Pinpoint the cell where the given text exists, returning its [X, Y] midpoint coordinate. 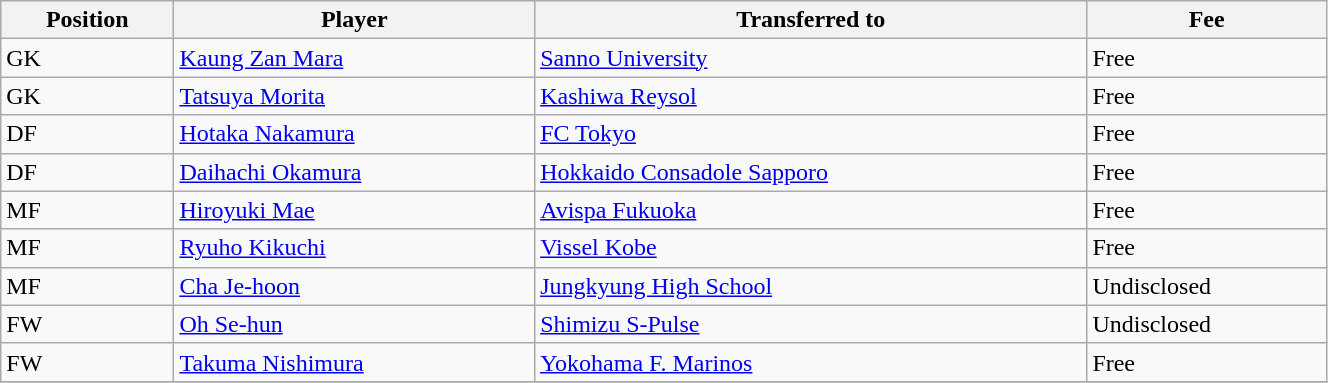
Kashiwa Reysol [811, 96]
Yokohama F. Marinos [811, 362]
Hotaka Nakamura [354, 134]
Hokkaido Consadole Sapporo [811, 172]
Fee [1207, 20]
FC Tokyo [811, 134]
Tatsuya Morita [354, 96]
Kaung Zan Mara [354, 58]
Sanno University [811, 58]
Player [354, 20]
Position [88, 20]
Shimizu S-Pulse [811, 324]
Ryuho Kikuchi [354, 248]
Daihachi Okamura [354, 172]
Vissel Kobe [811, 248]
Jungkyung High School [811, 286]
Hiroyuki Mae [354, 210]
Transferred to [811, 20]
Oh Se-hun [354, 324]
Cha Je-hoon [354, 286]
Takuma Nishimura [354, 362]
Avispa Fukuoka [811, 210]
